Return [X, Y] of the center of cell containing provided text 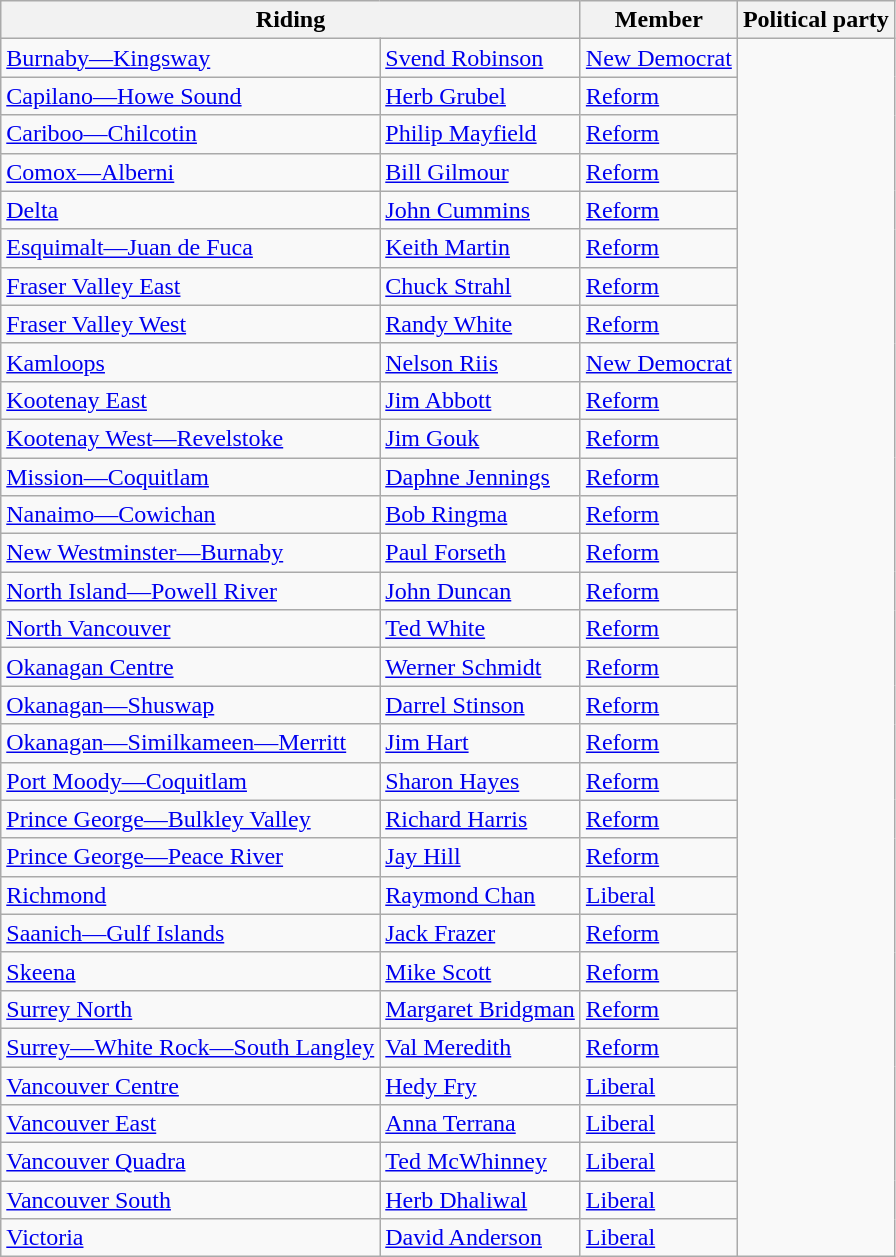
Chuck Strahl [480, 286]
Werner Schmidt [480, 667]
Hedy Fry [480, 1085]
Margaret Bridgman [480, 1009]
Philip Mayfield [480, 134]
Vancouver East [190, 1124]
Nanaimo—Cowichan [190, 515]
Okanagan—Shuswap [190, 705]
North Island—Powell River [190, 591]
David Anderson [480, 1238]
Herb Dhaliwal [480, 1200]
Kootenay East [190, 400]
Bill Gilmour [480, 172]
Keith Martin [480, 248]
Svend Robinson [480, 58]
Jack Frazer [480, 933]
Surrey—White Rock—South Langley [190, 1047]
Jim Hart [480, 743]
North Vancouver [190, 629]
Kootenay West—Revelstoke [190, 438]
Ted White [480, 629]
Mike Scott [480, 971]
Richmond [190, 895]
Randy White [480, 324]
Saanich—Gulf Islands [190, 933]
Capilano—Howe Sound [190, 96]
Herb Grubel [480, 96]
Darrel Stinson [480, 705]
Paul Forseth [480, 553]
Daphne Jennings [480, 477]
Skeena [190, 971]
Richard Harris [480, 819]
Comox—Alberni [190, 172]
New Westminster—Burnaby [190, 553]
Vancouver South [190, 1200]
Ted McWhinney [480, 1162]
Sharon Hayes [480, 781]
Prince George—Bulkley Valley [190, 819]
Okanagan—Similkameen—Merritt [190, 743]
John Duncan [480, 591]
Jim Abbott [480, 400]
Nelson Riis [480, 362]
John Cummins [480, 210]
Raymond Chan [480, 895]
Okanagan Centre [190, 667]
Delta [190, 210]
Mission—Coquitlam [190, 477]
Victoria [190, 1238]
Surrey North [190, 1009]
Vancouver Quadra [190, 1162]
Vancouver Centre [190, 1085]
Esquimalt—Juan de Fuca [190, 248]
Burnaby—Kingsway [190, 58]
Anna Terrana [480, 1124]
Cariboo—Chilcotin [190, 134]
Bob Ringma [480, 515]
Jim Gouk [480, 438]
Fraser Valley West [190, 324]
Kamloops [190, 362]
Prince George—Peace River [190, 857]
Val Meredith [480, 1047]
Member [658, 20]
Port Moody—Coquitlam [190, 781]
Fraser Valley East [190, 286]
Riding [291, 20]
Jay Hill [480, 857]
Political party [816, 20]
